Extract the (X, Y) coordinate from the center of the cell holding the provided text.  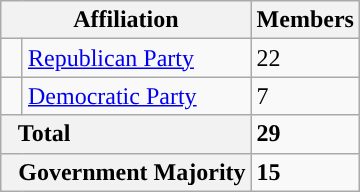
Democratic Party (136, 96)
Republican Party (136, 58)
Total (126, 134)
Members (305, 20)
22 (305, 58)
29 (305, 134)
Government Majority (126, 172)
15 (305, 172)
Affiliation (126, 20)
7 (305, 96)
